Extract the [x, y] coordinate from the center of the cell holding the provided text.  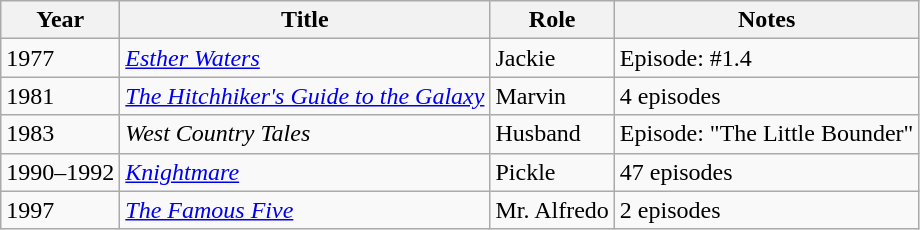
Esther Waters [305, 58]
1981 [60, 96]
Jackie [552, 58]
4 episodes [766, 96]
Role [552, 20]
Husband [552, 134]
Mr. Alfredo [552, 210]
Episode: "The Little Bounder" [766, 134]
Notes [766, 20]
1977 [60, 58]
Knightmare [305, 172]
1983 [60, 134]
Title [305, 20]
Pickle [552, 172]
The Hitchhiker's Guide to the Galaxy [305, 96]
Year [60, 20]
Episode: #1.4 [766, 58]
Marvin [552, 96]
West Country Tales [305, 134]
2 episodes [766, 210]
47 episodes [766, 172]
1997 [60, 210]
1990–1992 [60, 172]
The Famous Five [305, 210]
